Find where the given text appears and provide that cell's center as (x, y) coordinate. 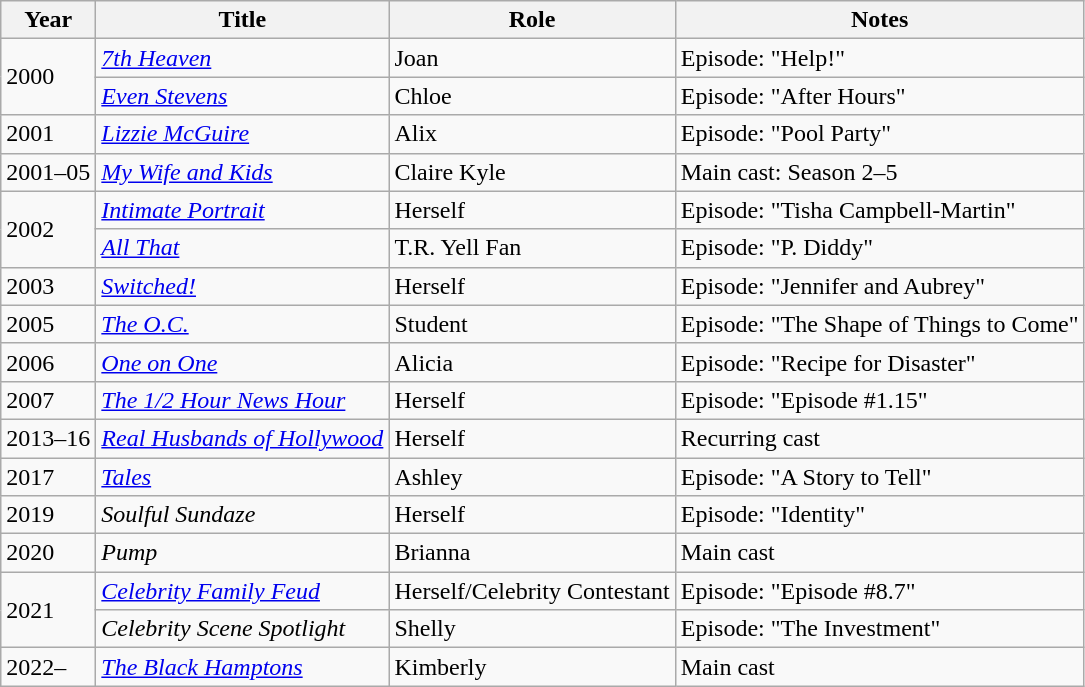
Episode: "Pool Party" (880, 134)
Main cast: Season 2–5 (880, 172)
Episode: "Help!" (880, 58)
Intimate Portrait (242, 210)
2013–16 (48, 438)
Joan (532, 58)
Even Stevens (242, 96)
Year (48, 20)
Celebrity Family Feud (242, 591)
Episode: "Identity" (880, 515)
Real Husbands of Hollywood (242, 438)
The Black Hamptons (242, 667)
Title (242, 20)
2020 (48, 553)
My Wife and Kids (242, 172)
2003 (48, 286)
Chloe (532, 96)
Episode: "Tisha Campbell-Martin" (880, 210)
Kimberly (532, 667)
Episode: "The Investment" (880, 629)
2006 (48, 362)
Brianna (532, 553)
2000 (48, 77)
Alix (532, 134)
Episode: "Jennifer and Aubrey" (880, 286)
Pump (242, 553)
Claire Kyle (532, 172)
Role (532, 20)
Herself/Celebrity Contestant (532, 591)
2007 (48, 400)
2002 (48, 229)
Tales (242, 477)
The 1/2 Hour News Hour (242, 400)
Episode: "Episode #1.15" (880, 400)
Episode: "After Hours" (880, 96)
Soulful Sundaze (242, 515)
Episode: "Recipe for Disaster" (880, 362)
The O.C. (242, 324)
Episode: "P. Diddy" (880, 248)
Lizzie McGuire (242, 134)
2021 (48, 610)
2001–05 (48, 172)
T.R. Yell Fan (532, 248)
2005 (48, 324)
2022– (48, 667)
Alicia (532, 362)
One on One (242, 362)
Episode: "A Story to Tell" (880, 477)
Student (532, 324)
Celebrity Scene Spotlight (242, 629)
Episode: "Episode #8.7" (880, 591)
Episode: "The Shape of Things to Come" (880, 324)
2017 (48, 477)
Recurring cast (880, 438)
Ashley (532, 477)
Switched! (242, 286)
Shelly (532, 629)
2001 (48, 134)
2019 (48, 515)
All That (242, 248)
7th Heaven (242, 58)
Notes (880, 20)
